Identify which cell holds the provided text, then report its [x, y] central coordinate. 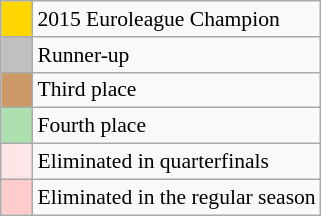
Third place [176, 90]
Eliminated in the regular season [176, 197]
Fourth place [176, 126]
2015 Euroleague Champion [176, 19]
Eliminated in quarterfinals [176, 162]
Runner-up [176, 55]
